Pinpoint the cell where the given text exists, returning its [X, Y] midpoint coordinate. 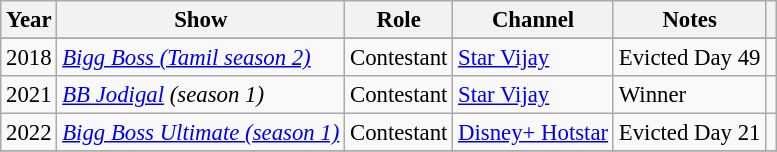
Disney+ Hotstar [534, 133]
Evicted Day 49 [689, 58]
Bigg Boss (Tamil season 2) [201, 58]
2022 [29, 133]
2018 [29, 58]
Bigg Boss Ultimate (season 1) [201, 133]
Winner [689, 95]
Evicted Day 21 [689, 133]
2021 [29, 95]
Role [399, 20]
Show [201, 20]
Notes [689, 20]
Year [29, 20]
Channel [534, 20]
BB Jodigal (season 1) [201, 95]
